Pinpoint the cell where the given text exists, returning its [X, Y] midpoint coordinate. 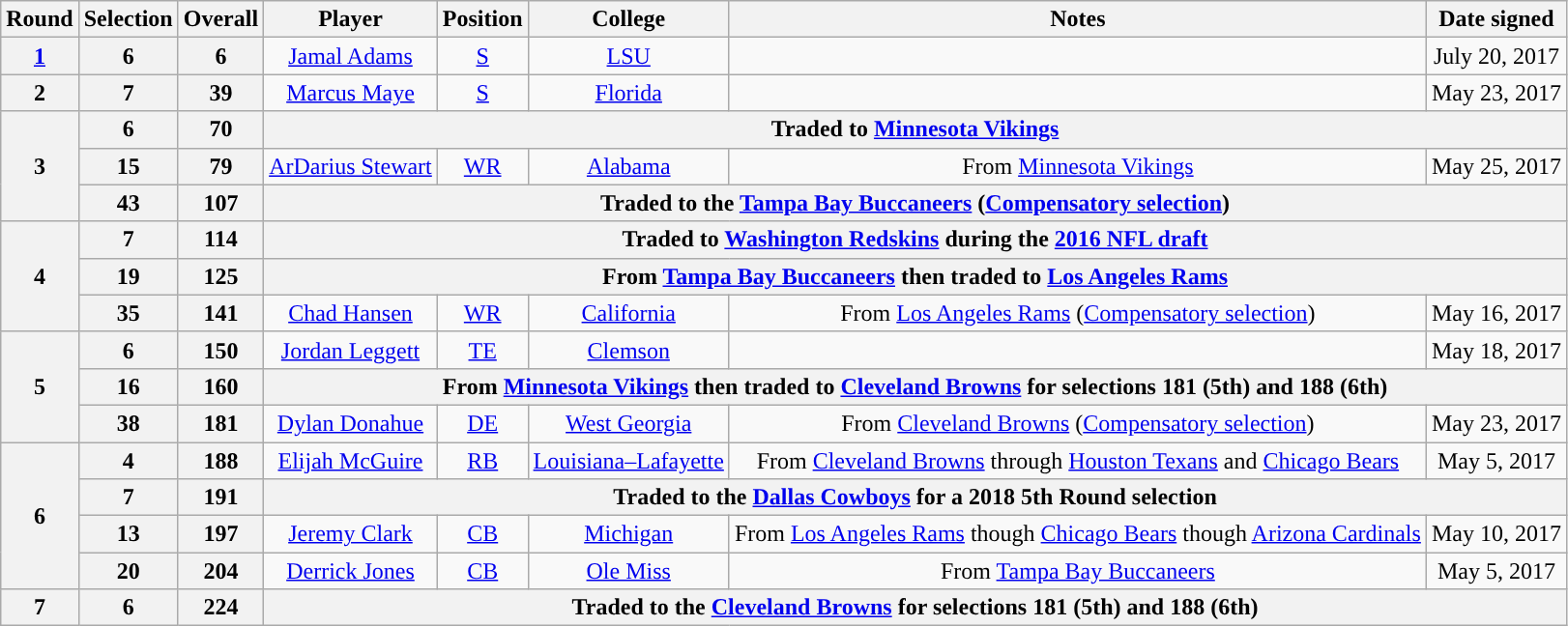
160 [220, 386]
From Minnesota Vikings [1077, 166]
West Georgia [628, 423]
Traded to Washington Redskins during the 2016 NFL draft [915, 240]
From Minnesota Vikings then traded to Cleveland Browns for selections 181 (5th) and 188 (6th) [915, 386]
Dylan Donahue [351, 423]
From Cleveland Browns (Compensatory selection) [1077, 423]
Derrick Jones [351, 571]
Marcus Maye [351, 93]
Clemson [628, 350]
ArDarius Stewart [351, 166]
Jamal Adams [351, 56]
197 [220, 534]
DE [482, 423]
5 [40, 386]
Traded to the Dallas Cowboys for a 2018 5th Round selection [915, 498]
15 [128, 166]
TE [482, 350]
Louisiana–Lafayette [628, 461]
141 [220, 313]
191 [220, 498]
Traded to Minnesota Vikings [915, 129]
Elijah McGuire [351, 461]
39 [220, 93]
From Los Angeles Rams (Compensatory selection) [1077, 313]
35 [128, 313]
224 [220, 608]
16 [128, 386]
Ole Miss [628, 571]
107 [220, 203]
Date signed [1496, 19]
Florida [628, 93]
From Cleveland Browns through Houston Texans and Chicago Bears [1077, 461]
Notes [1077, 19]
204 [220, 571]
20 [128, 571]
May 10, 2017 [1496, 534]
Round [40, 19]
Selection [128, 19]
38 [128, 423]
May 25, 2017 [1496, 166]
1 [40, 56]
Michigan [628, 534]
70 [220, 129]
California [628, 313]
79 [220, 166]
May 16, 2017 [1496, 313]
188 [220, 461]
43 [128, 203]
19 [128, 276]
Traded to the Cleveland Browns for selections 181 (5th) and 188 (6th) [915, 608]
May 18, 2017 [1496, 350]
Position [482, 19]
LSU [628, 56]
Overall [220, 19]
150 [220, 350]
From Los Angeles Rams though Chicago Bears though Arizona Cardinals [1077, 534]
13 [128, 534]
From Tampa Bay Buccaneers then traded to Los Angeles Rams [915, 276]
From Tampa Bay Buccaneers [1077, 571]
Chad Hansen [351, 313]
Jeremy Clark [351, 534]
125 [220, 276]
Jordan Leggett [351, 350]
114 [220, 240]
Traded to the Tampa Bay Buccaneers (Compensatory selection) [915, 203]
College [628, 19]
RB [482, 461]
Player [351, 19]
2 [40, 93]
Alabama [628, 166]
3 [40, 166]
July 20, 2017 [1496, 56]
181 [220, 423]
